Scan for the cell matching the given text and deliver its [x, y] coordinate at center. 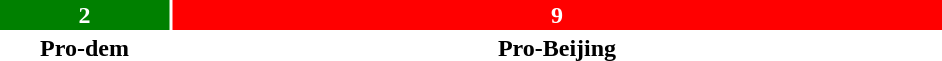
2 [84, 15]
9 [557, 15]
